Find where the given text appears and provide that cell's center as [x, y] coordinate. 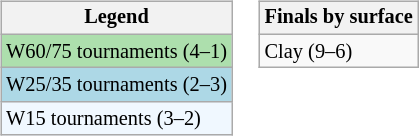
W25/35 tournaments (2–3) [116, 85]
W15 tournaments (3–2) [116, 119]
Clay (9–6) [339, 51]
Legend [116, 18]
Finals by surface [339, 18]
W60/75 tournaments (4–1) [116, 51]
